Determine the (x, y) coordinate at the center of the cell enclosing the given text.  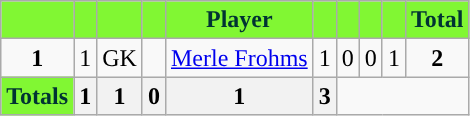
Merle Frohms (239, 58)
Player (239, 20)
Total (437, 20)
3 (324, 96)
GK (120, 58)
2 (437, 58)
Totals (38, 96)
